Detect which cell encompasses the target text, then output its (X, Y) center coordinate. 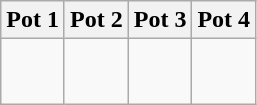
Pot 4 (224, 20)
Pot 1 (33, 20)
Pot 3 (160, 20)
Pot 2 (96, 20)
